Detect which cell encompasses the target text, then output its (X, Y) center coordinate. 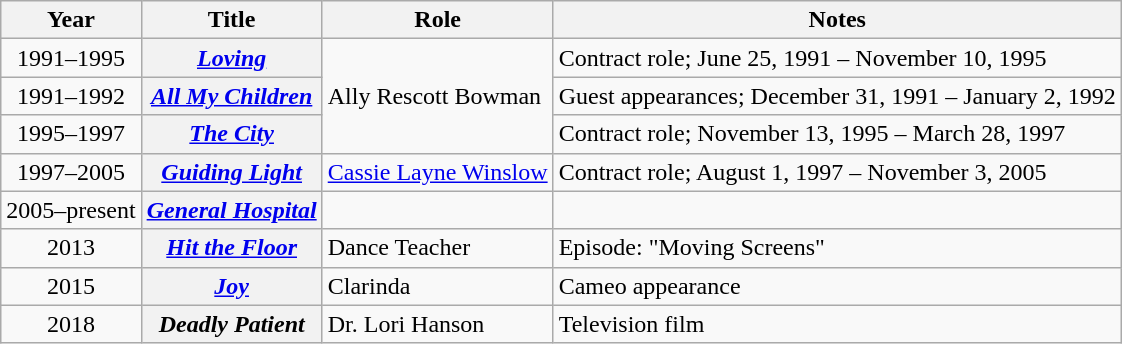
1997–2005 (71, 172)
Year (71, 20)
Dance Teacher (438, 248)
Television film (837, 324)
1991–1992 (71, 96)
Guiding Light (232, 172)
2015 (71, 286)
Ally Rescott Bowman (438, 96)
Contract role; November 13, 1995 – March 28, 1997 (837, 134)
General Hospital (232, 210)
Hit the Floor (232, 248)
Episode: "Moving Screens" (837, 248)
The City (232, 134)
2018 (71, 324)
Notes (837, 20)
All My Children (232, 96)
Cameo appearance (837, 286)
2013 (71, 248)
Contract role; August 1, 1997 – November 3, 2005 (837, 172)
2005–present (71, 210)
Guest appearances; December 31, 1991 – January 2, 1992 (837, 96)
Clarinda (438, 286)
Deadly Patient (232, 324)
1995–1997 (71, 134)
Contract role; June 25, 1991 – November 10, 1995 (837, 58)
Title (232, 20)
Role (438, 20)
Cassie Layne Winslow (438, 172)
Loving (232, 58)
Joy (232, 286)
Dr. Lori Hanson (438, 324)
1991–1995 (71, 58)
